Identify which cell holds the provided text, then report its [X, Y] central coordinate. 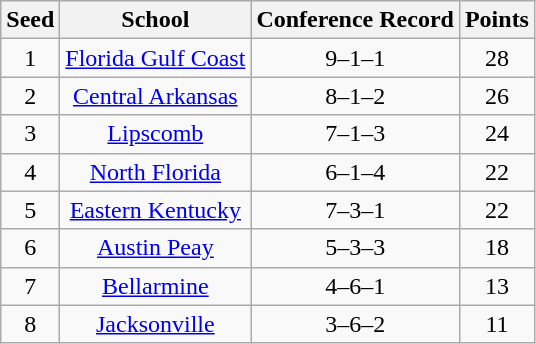
8 [30, 324]
Austin Peay [156, 248]
Lipscomb [156, 134]
6 [30, 248]
7 [30, 286]
North Florida [156, 172]
Bellarmine [156, 286]
2 [30, 96]
13 [496, 286]
24 [496, 134]
Jacksonville [156, 324]
11 [496, 324]
Points [496, 20]
Eastern Kentucky [156, 210]
18 [496, 248]
26 [496, 96]
Florida Gulf Coast [156, 58]
School [156, 20]
7–1–3 [356, 134]
1 [30, 58]
Conference Record [356, 20]
9–1–1 [356, 58]
3 [30, 134]
4–6–1 [356, 286]
8–1–2 [356, 96]
7–3–1 [356, 210]
3–6–2 [356, 324]
6–1–4 [356, 172]
4 [30, 172]
28 [496, 58]
Seed [30, 20]
5–3–3 [356, 248]
Central Arkansas [156, 96]
5 [30, 210]
